Search for the cell housing the specified text and yield its [X, Y] center coordinate. 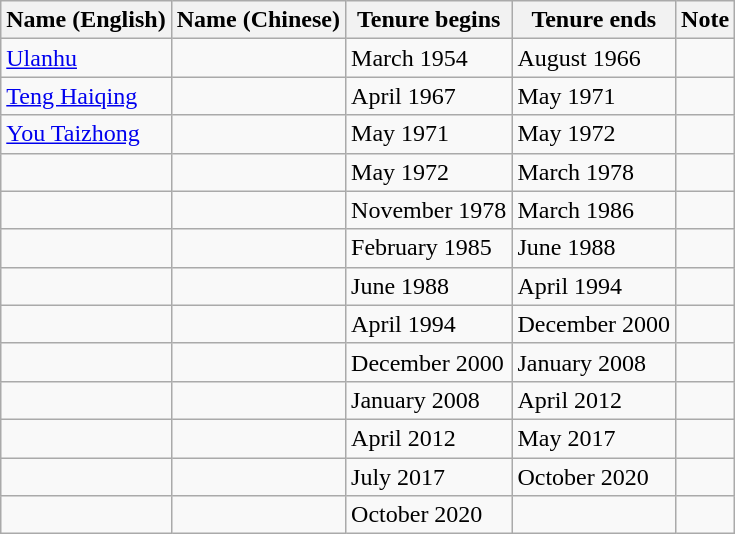
March 1978 [594, 172]
July 2017 [429, 477]
February 1985 [429, 248]
November 1978 [429, 210]
Tenure begins [429, 20]
Ulanhu [86, 58]
Tenure ends [594, 20]
August 1966 [594, 58]
You Taizhong [86, 134]
Name (English) [86, 20]
May 2017 [594, 438]
April 1967 [429, 96]
March 1986 [594, 210]
Name (Chinese) [258, 20]
Teng Haiqing [86, 96]
March 1954 [429, 58]
Note [706, 20]
